Pinpoint the cell where the given text exists, returning its (X, Y) midpoint coordinate. 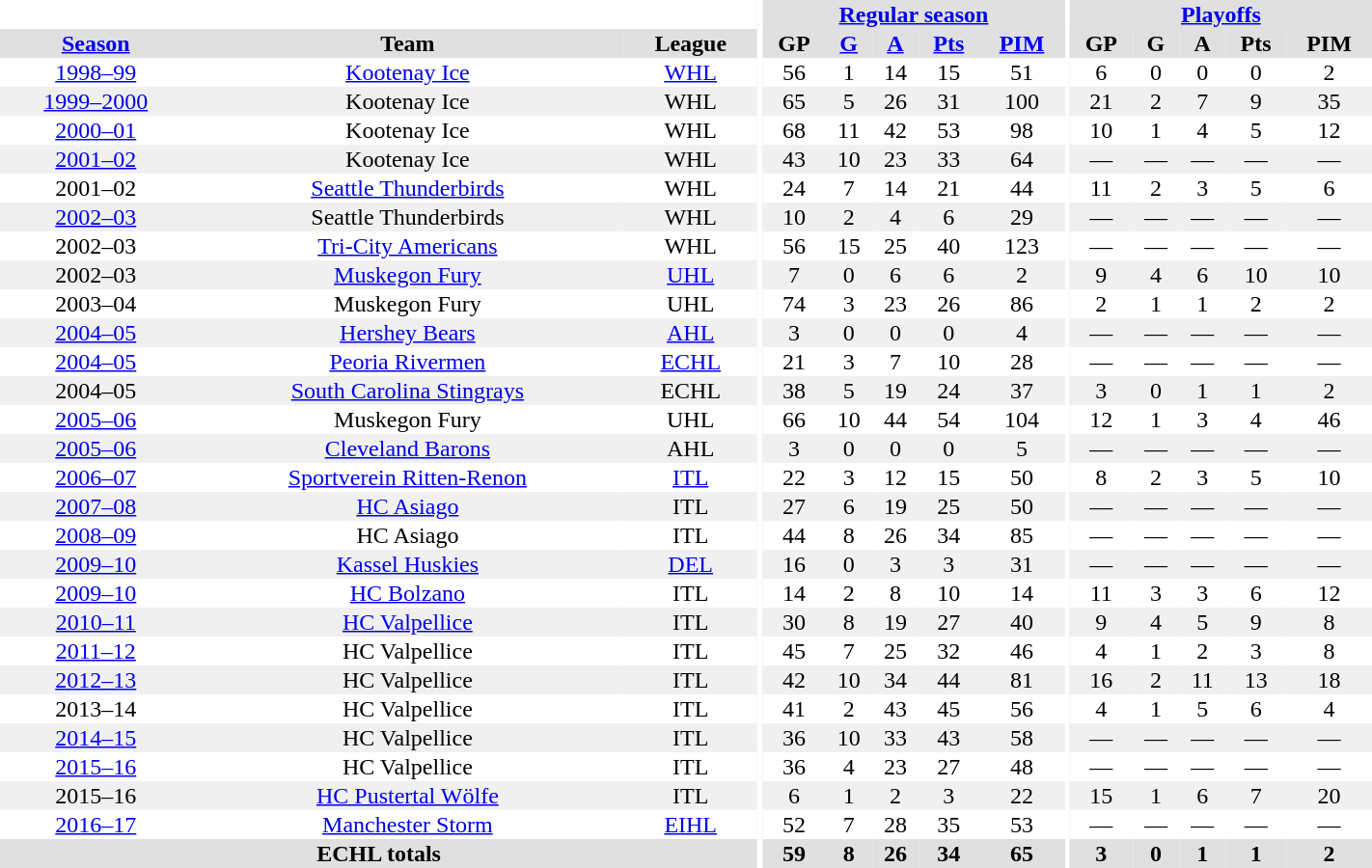
Sportverein Ritten-Renon (408, 477)
ECHL totals (378, 854)
64 (1023, 159)
2000–01 (96, 130)
2016–17 (96, 825)
59 (795, 854)
Playoffs (1221, 14)
Team (408, 43)
2012–13 (96, 680)
54 (949, 420)
20 (1330, 796)
68 (795, 130)
2014–15 (96, 738)
DEL (691, 564)
HC Bolzano (408, 593)
32 (949, 651)
EIHL (691, 825)
51 (1023, 72)
2008–09 (96, 535)
74 (795, 304)
66 (795, 420)
41 (795, 709)
Regular season (915, 14)
104 (1023, 420)
Cleveland Barons (408, 448)
2003–04 (96, 304)
38 (795, 391)
18 (1330, 680)
100 (1023, 101)
13 (1256, 680)
2013–14 (96, 709)
Peoria Rivermen (408, 362)
HC Pustertal Wölfe (408, 796)
Kassel Huskies (408, 564)
Manchester Storm (408, 825)
Season (96, 43)
1998–99 (96, 72)
123 (1023, 246)
2007–08 (96, 506)
30 (795, 622)
1999–2000 (96, 101)
29 (1023, 217)
2010–11 (96, 622)
48 (1023, 767)
86 (1023, 304)
98 (1023, 130)
2006–07 (96, 477)
85 (1023, 535)
37 (1023, 391)
52 (795, 825)
58 (1023, 738)
Hershey Bears (408, 333)
81 (1023, 680)
League (691, 43)
Tri-City Americans (408, 246)
South Carolina Stingrays (408, 391)
2011–12 (96, 651)
